Extract the [x, y] coordinate from the center of the cell holding the provided text.  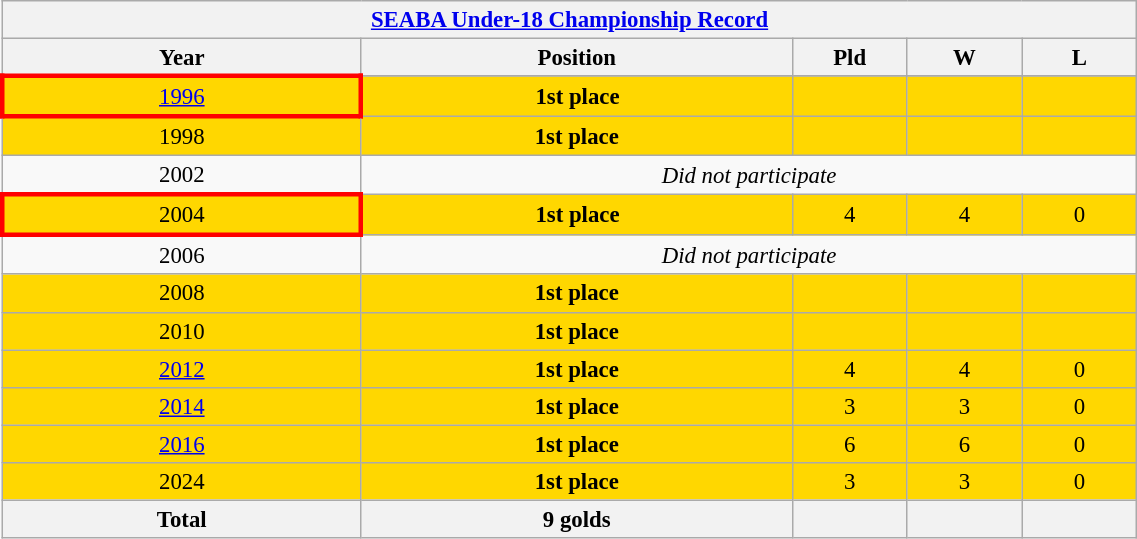
2006 [182, 256]
2002 [182, 176]
1996 [182, 96]
W [964, 58]
2012 [182, 369]
2008 [182, 294]
Pld [850, 58]
L [1080, 58]
2016 [182, 444]
Position [576, 58]
9 golds [576, 519]
Total [182, 519]
SEABA Under-18 Championship Record [570, 20]
2024 [182, 482]
2014 [182, 406]
2004 [182, 216]
2010 [182, 331]
1998 [182, 136]
Year [182, 58]
